Identify which cell holds the provided text, then report its [x, y] central coordinate. 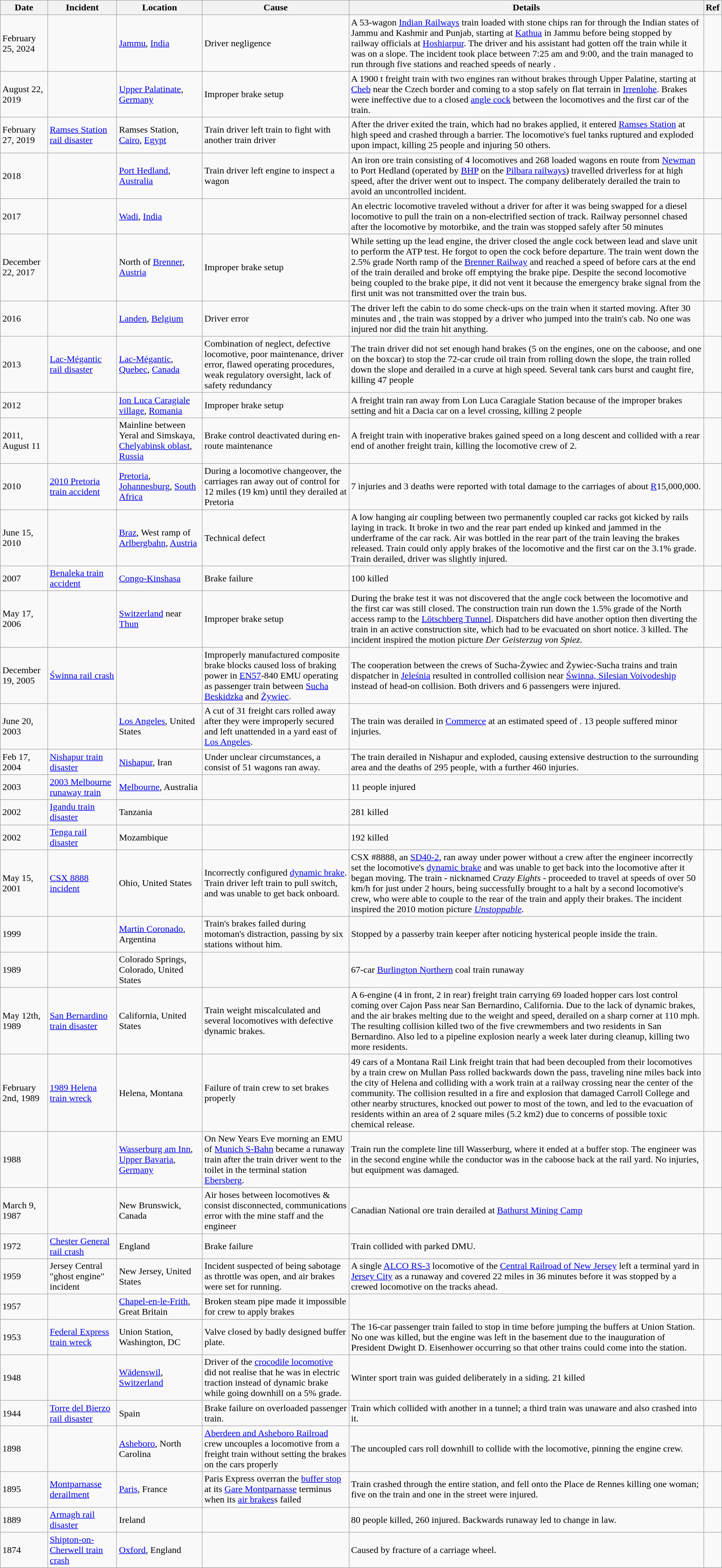
Spain [160, 1413]
New Brunswick, Canada [160, 1211]
2007 [24, 578]
2003 [24, 787]
1889 [24, 1520]
11 people injured [526, 787]
1959 [24, 1277]
2012 [24, 405]
February 27, 2019 [24, 135]
192 killed [526, 837]
Driver negligence [276, 43]
Congo-Kinshasa [160, 578]
Lac-Mégantic, Quebec, Canada [160, 364]
Ramses Station rail disaster [82, 135]
Incident [82, 8]
Tanzania [160, 812]
Ion Luca Caragiale village, Romania [160, 405]
Paris Express overran the buffer stop at its Gare Montparnasse terminus when its air brakess failed [276, 1489]
Date [24, 8]
Air hoses between locomotives & consist disconnected, communications error with the mine staff and the engineer [276, 1211]
Ohio, United States [160, 883]
2013 [24, 364]
Helena, Montana [160, 1093]
Wasserburg am Inn, Upper Bavaria, Germany [160, 1159]
Train collided with parked DMU. [526, 1246]
Braz, West ramp of Arlbergbahn, Austria [160, 538]
Lac-Mégantic rail disaster [82, 364]
Brake failure on overloaded passenger train. [276, 1413]
Stopped by a passerby train keeper after noticing hysterical people inside the train. [526, 934]
1944 [24, 1413]
1988 [24, 1159]
England [160, 1246]
May 12th, 1989 [24, 1021]
Oxford, England [160, 1550]
North of Brenner, Austria [160, 268]
Mainline between Yeral and Simskaya, Chelyabinsk oblast, Russia [160, 440]
1957 [24, 1307]
Train which collided with another in a tunnel; a third train was unaware and also crashed into it. [526, 1413]
2018 [24, 176]
1999 [24, 934]
December 19, 2005 [24, 675]
Paris, France [160, 1489]
Aberdeen and Asheboro Railroad crew uncouples a locomotive from a freight train without setting the brakes on the cars properly [276, 1449]
Feb 17, 2004 [24, 762]
2016 [24, 318]
Valve closed by badly designed buffer plate. [276, 1337]
During a locomotive changeover, the carriages ran away out of control for 12 miles (19 km) until they derailed at Pretoria [276, 487]
Wädenswil, Switzerland [160, 1378]
A cut of 31 freight cars rolled away after they were improperly secured and left unattended in a yard east of Los Angeles. [276, 726]
San Bernardino train disaster [82, 1021]
Train weight miscalculated and several locomotives with defective dynamic brakes. [276, 1021]
7 injuries and 3 deaths were reported with total damage to the carriages of about R15,000,000. [526, 487]
Union Station, Washington, DC [160, 1337]
100 killed [526, 578]
1895 [24, 1489]
On New Years Eve morning an EMU of Munich S-Bahn became a runaway train after the train driver went to the toilet in the terminal station Ebersberg. [276, 1159]
Torre del Bierzo rail disaster [82, 1413]
August 22, 2019 [24, 94]
Martín Coronado, Argentina [160, 934]
1989 [24, 970]
CSX 8888 incident [82, 883]
Cause [276, 8]
Asheboro, North Carolina [160, 1449]
Ref [713, 8]
1874 [24, 1550]
Canadian National ore train derailed at Bathurst Mining Camp [526, 1211]
1898 [24, 1449]
Brake control deactivated during en-route maintenance [276, 440]
Colorado Springs, Colorado, United States [160, 970]
80 people killed, 260 injured. Backwards runaway led to change in law. [526, 1520]
1948 [24, 1378]
Under unclear circumstances, a consist of 51 wagons ran away. [276, 762]
1953 [24, 1337]
Caused by fracture of a carriage wheel. [526, 1550]
Details [526, 8]
Failure of train crew to set brakes properly [276, 1093]
Melbourne, Australia [160, 787]
Switzerland near Thun [160, 619]
Train driver left engine to inspect a wagon [276, 176]
Tenga rail disaster [82, 837]
New Jersey, United States [160, 1277]
2010 Pretoria train accident [82, 487]
Jammu, India [160, 43]
June 20, 2003 [24, 726]
Technical defect [276, 538]
December 22, 2017 [24, 268]
Świnna rail crash [82, 675]
Wadi, India [160, 216]
2010 [24, 487]
Nishapur, Iran [160, 762]
Armagh rail disaster [82, 1520]
Train's brakes failed during motoman's distraction, passing by six stations without him. [276, 934]
Jersey Central "ghost engine" incident [82, 1277]
Upper Palatinate, Germany [160, 94]
June 15, 2010 [24, 538]
February 25, 2024 [24, 43]
Igandu train disaster [82, 812]
The uncoupled cars roll downhill to collide with the locomotive, pinning the engine crew. [526, 1449]
Ramses Station, Cairo, Egypt [160, 135]
1989 Helena train wreck [82, 1093]
2017 [24, 216]
Chester General rail crash [82, 1246]
Train driver left train to fight with another train driver [276, 135]
Chapel-en-le-Frith, Great Britain [160, 1307]
Train crashed through the entire station, and fell onto the Place de Rennes killing one woman; five on the train and one in the street were injured. [526, 1489]
Landen, Belgium [160, 318]
Broken steam pipe made it impossible for crew to apply brakes [276, 1307]
1972 [24, 1246]
Ireland [160, 1520]
February 2nd, 1989 [24, 1093]
May 15, 2001 [24, 883]
Montparnasse derailment [82, 1489]
Driver error [276, 318]
Driver of the crocodile locomotive did not realise that he was in electric traction instead of dynamic brake while going downhill on a 5% grade. [276, 1378]
Benaleka train accident [82, 578]
2011, August 11 [24, 440]
Mozambique [160, 837]
281 killed [526, 812]
May 17, 2006 [24, 619]
Los Angeles, United States [160, 726]
Winter sport train was guided deliberately in a siding. 21 killed [526, 1378]
California, United States [160, 1021]
Incorrectly configured dynamic brake. Train driver left train to pull switch, and was unable to get back onboard. [276, 883]
Federal Express train wreck [82, 1337]
Shipton-on-Cherwell train crash [82, 1550]
Pretoria, Johannesburg, South Africa [160, 487]
Nishapur train disaster [82, 762]
The train was derailed in Commerce at an estimated speed of . 13 people suffered minor injuries. [526, 726]
2003 Melbourne runaway train [82, 787]
Location [160, 8]
March 9, 1987 [24, 1211]
67-car Burlington Northern coal train runaway [526, 970]
Incident suspected of being sabotage as throttle was open, and air brakes were set for running. [276, 1277]
Port Hedland, Australia [160, 176]
